For the text-containing cell, return its midpoint in (x, y) coordinate format. 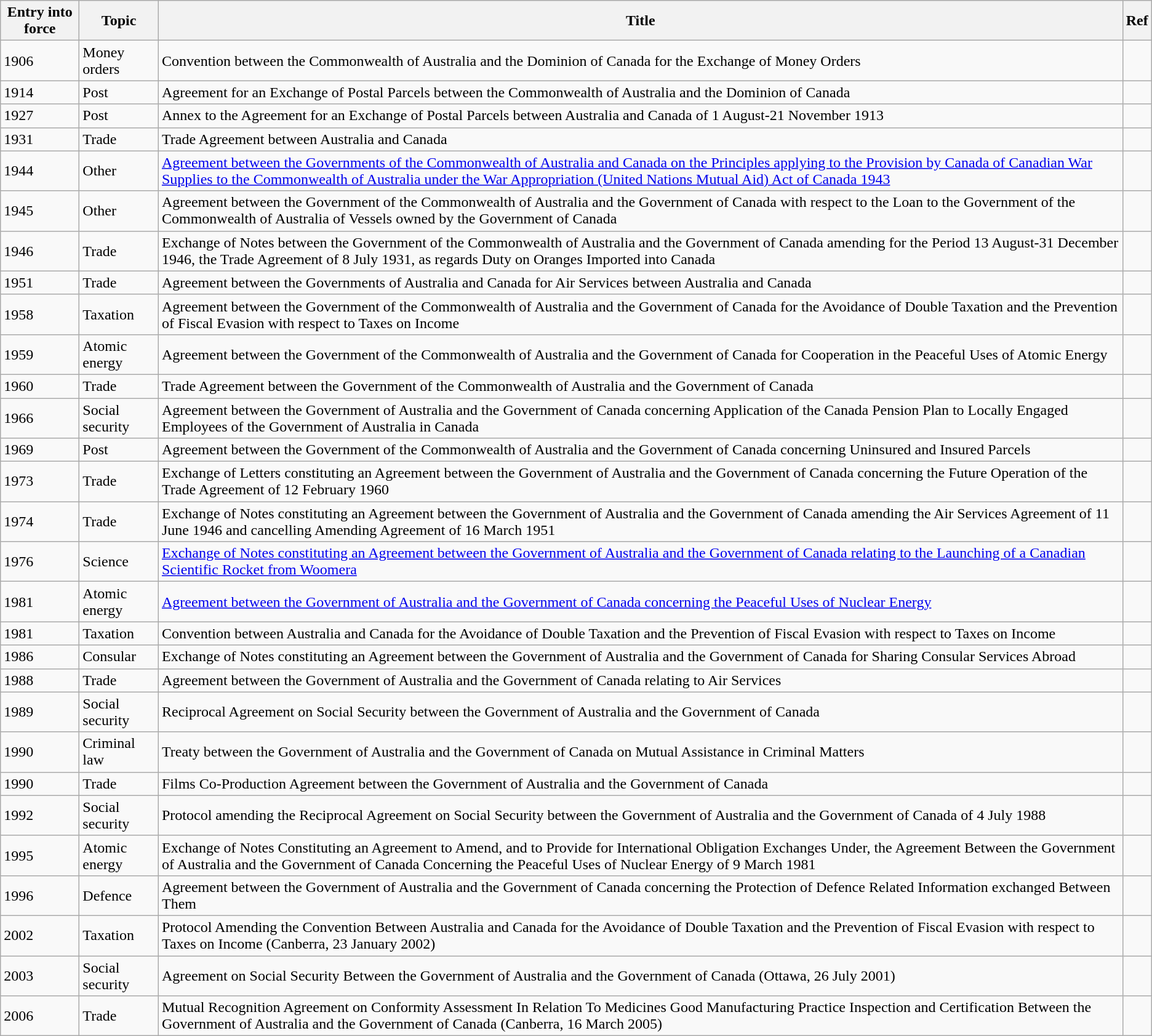
Ref (1137, 21)
Treaty between the Government of Australia and the Government of Canada on Mutual Assistance in Criminal Matters (640, 752)
Convention between Australia and Canada for the Avoidance of Double Taxation and the Prevention of Fiscal Evasion with respect to Taxes on Income (640, 633)
1996 (40, 895)
1973 (40, 481)
Trade Agreement between the Government of the Commonwealth of Australia and the Government of Canada (640, 386)
Agreement between the Governments of Australia and Canada for Air Services between Australia and Canada (640, 283)
1995 (40, 856)
1958 (40, 314)
Agreement on Social Security Between the Government of Australia and the Government of Canada (Ottawa, 26 July 2001) (640, 975)
Defence (119, 895)
Exchange of Notes constituting an Agreement between the Government of Australia and the Government of Canada for Sharing Consular Services Abroad (640, 657)
1906 (40, 60)
2002 (40, 936)
Consular (119, 657)
Protocol amending the Reciprocal Agreement on Social Security between the Government of Australia and the Government of Canada of 4 July 1988 (640, 815)
Films Co-Production Agreement between the Government of Australia and the Government of Canada (640, 784)
1976 (40, 561)
Agreement between the Government of the Commonwealth of Australia and the Government of Canada for Cooperation in the Peaceful Uses of Atomic Energy (640, 355)
Entry into force (40, 21)
1931 (40, 139)
1927 (40, 116)
Trade Agreement between Australia and Canada (640, 139)
Agreement for an Exchange of Postal Parcels between the Commonwealth of Australia and the Dominion of Canada (640, 92)
1969 (40, 450)
Annex to the Agreement for an Exchange of Postal Parcels between Australia and Canada of 1 August-21 November 1913 (640, 116)
Reciprocal Agreement on Social Security between the Government of Australia and the Government of Canada (640, 712)
2003 (40, 975)
Convention between the Commonwealth of Australia and the Dominion of Canada for the Exchange of Money Orders (640, 60)
1959 (40, 355)
Criminal law (119, 752)
1946 (40, 251)
Agreement between the Government of Australia and the Government of Canada relating to Air Services (640, 680)
1960 (40, 386)
1974 (40, 522)
2006 (40, 1016)
Title (640, 21)
1986 (40, 657)
1988 (40, 680)
1992 (40, 815)
Money orders (119, 60)
Science (119, 561)
Topic (119, 21)
1944 (40, 171)
1945 (40, 211)
1951 (40, 283)
1914 (40, 92)
Agreement between the Government of Australia and the Government of Canada concerning the Peaceful Uses of Nuclear Energy (640, 602)
1966 (40, 417)
Agreement between the Government of the Commonwealth of Australia and the Government of Canada concerning Uninsured and Insured Parcels (640, 450)
1989 (40, 712)
